Locate the cell with the specified text and output its (x, y) center coordinate. 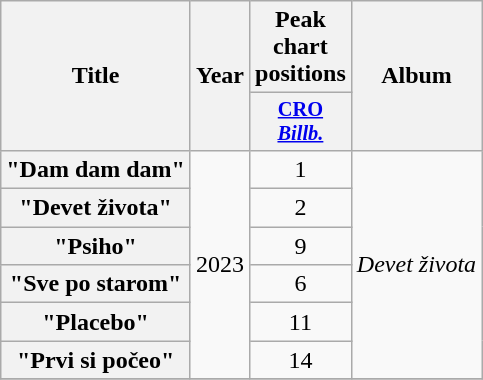
Album (416, 76)
9 (301, 246)
2 (301, 208)
"Psiho" (96, 246)
6 (301, 284)
"Placebo" (96, 322)
"Devet života" (96, 208)
"Prvi si počeo" (96, 360)
Title (96, 76)
Peak chart positions (301, 47)
"Dam dam dam" (96, 169)
Year (220, 76)
14 (301, 360)
"Sve po starom" (96, 284)
1 (301, 169)
11 (301, 322)
2023 (220, 264)
Devet života (416, 264)
CROBillb. (301, 122)
